Detect which cell encompasses the target text, then output its [X, Y] center coordinate. 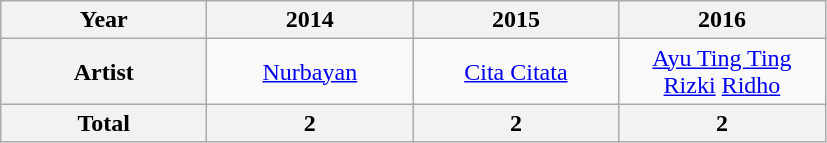
Total [104, 123]
2015 [516, 20]
Nurbayan [310, 72]
Cita Citata [516, 72]
2014 [310, 20]
Ayu Ting TingRizki Ridho [722, 72]
Artist [104, 72]
2016 [722, 20]
Year [104, 20]
